Search for the cell housing the specified text and yield its (x, y) center coordinate. 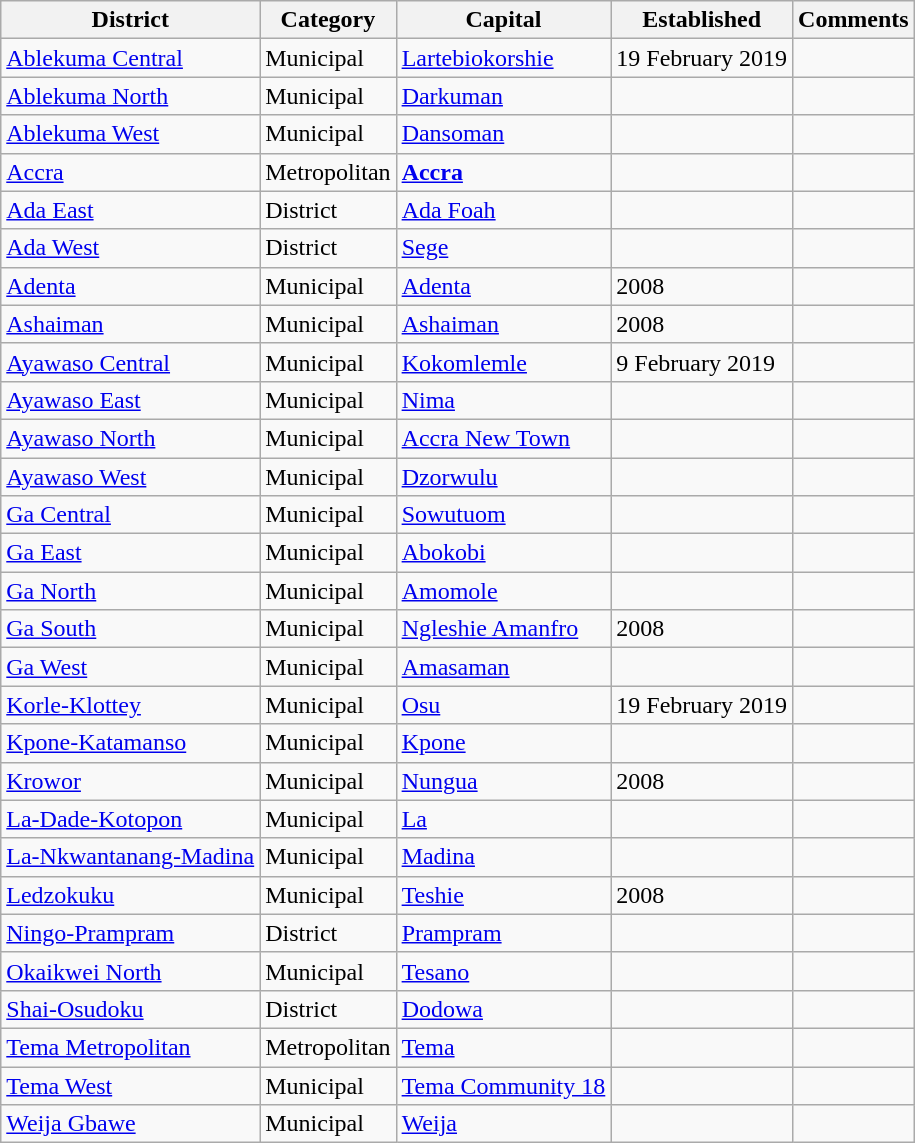
La-Dade-Kotopon (130, 819)
Ayawaso East (130, 400)
Osu (504, 705)
Ablekuma Central (130, 58)
Teshie (504, 895)
Ada West (130, 248)
Prampram (504, 933)
Weija Gbawe (130, 1124)
Weija (504, 1124)
Ayawaso West (130, 477)
Ablekuma West (130, 134)
La (504, 819)
Category (328, 20)
Ada Foah (504, 210)
Nungua (504, 781)
Ngleshie Amanfro (504, 629)
Tema (504, 1047)
Ada East (130, 210)
Kpone (504, 743)
Ga East (130, 553)
Darkuman (504, 96)
Korle-Klottey (130, 705)
Nima (504, 400)
Established (702, 20)
Amasaman (504, 667)
Ningo-Prampram (130, 933)
Ga South (130, 629)
Accra New Town (504, 438)
Shai-Osudoku (130, 1009)
Kokomlemle (504, 362)
Lartebiokorshie (504, 58)
Amomole (504, 591)
Sowutuom (504, 515)
Krowor (130, 781)
Madina (504, 857)
Capital (504, 20)
Ablekuma North (130, 96)
Dansoman (504, 134)
Dodowa (504, 1009)
Tema West (130, 1085)
La-Nkwantanang-Madina (130, 857)
Ayawaso North (130, 438)
Abokobi (504, 553)
Okaikwei North (130, 971)
Dzorwulu (504, 477)
Ga West (130, 667)
Comments (854, 20)
Ga Central (130, 515)
Ledzokuku (130, 895)
Sege (504, 248)
Tesano (504, 971)
Ayawaso Central (130, 362)
Ga North (130, 591)
Tema Community 18 (504, 1085)
9 February 2019 (702, 362)
Tema Metropolitan (130, 1047)
Kpone-Katamanso (130, 743)
